Return the [x, y] coordinate for the center point of the cell that contains the specified text.  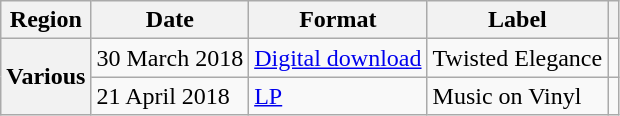
Date [170, 20]
Various [46, 77]
Label [518, 20]
Format [338, 20]
LP [338, 96]
Twisted Elegance [518, 58]
21 April 2018 [170, 96]
Region [46, 20]
30 March 2018 [170, 58]
Digital download [338, 58]
Music on Vinyl [518, 96]
